Return (X, Y) of the center of cell containing provided text 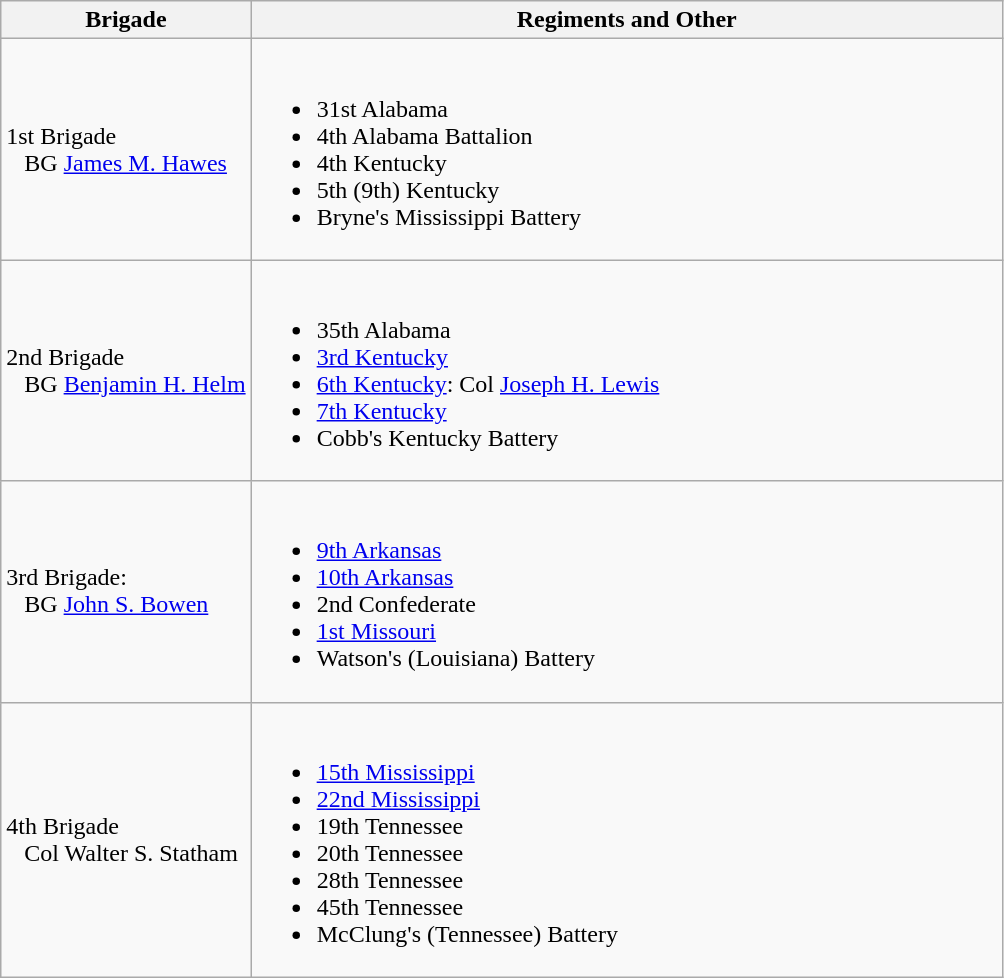
35th Alabama3rd Kentucky6th Kentucky: Col Joseph H. Lewis7th KentuckyCobb's Kentucky Battery (626, 370)
15th Mississippi22nd Mississippi19th Tennessee20th Tennessee28th Tennessee45th TennesseeMcClung's (Tennessee) Battery (626, 840)
Brigade (126, 20)
1st Brigade BG James M. Hawes (126, 150)
Regiments and Other (626, 20)
9th Arkansas10th Arkansas2nd Confederate1st MissouriWatson's (Louisiana) Battery (626, 592)
3rd Brigade: BG John S. Bowen (126, 592)
4th Brigade Col Walter S. Statham (126, 840)
2nd Brigade BG Benjamin H. Helm (126, 370)
31st Alabama4th Alabama Battalion4th Kentucky5th (9th) KentuckyBryne's Mississippi Battery (626, 150)
